Extract the (X, Y) coordinate from the center of the cell holding the provided text.  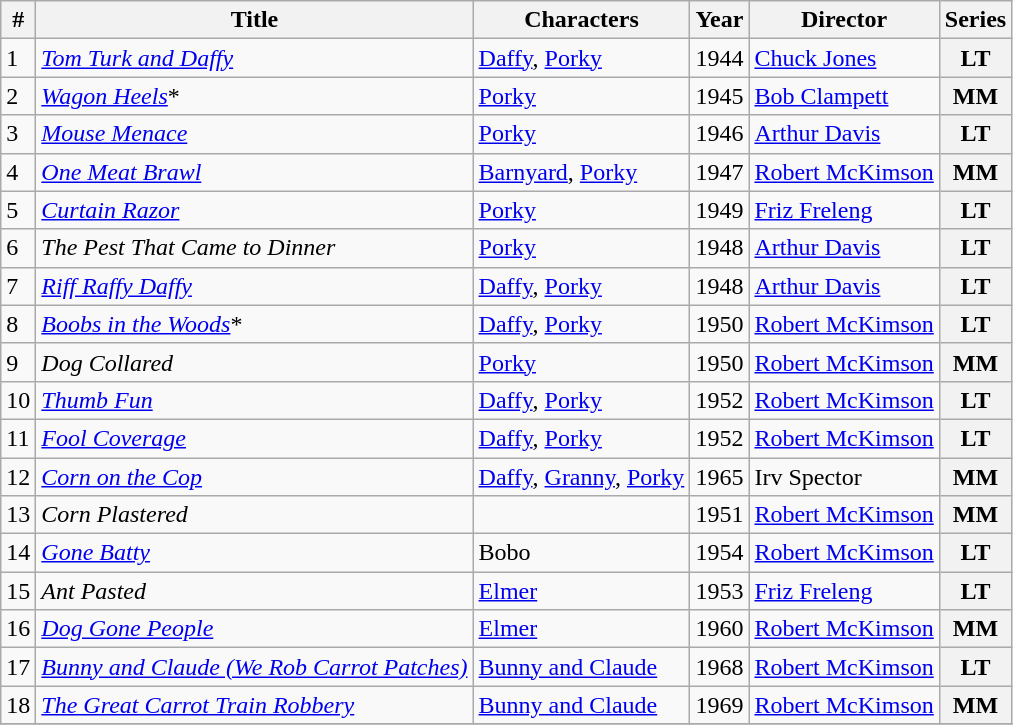
Ant Pasted (254, 591)
Series (975, 20)
Daffy, Granny, Porky (582, 477)
1945 (720, 96)
Fool Coverage (254, 438)
Riff Raffy Daffy (254, 286)
Dog Gone People (254, 629)
2 (18, 96)
12 (18, 477)
1969 (720, 705)
13 (18, 515)
Bunny and Claude (We Rob Carrot Patches) (254, 667)
Wagon Heels* (254, 96)
Gone Batty (254, 553)
Boobs in the Woods* (254, 324)
Barnyard, Porky (582, 172)
6 (18, 248)
Tom Turk and Daffy (254, 58)
One Meat Brawl (254, 172)
1960 (720, 629)
3 (18, 134)
Corn on the Cop (254, 477)
The Pest That Came to Dinner (254, 248)
14 (18, 553)
9 (18, 362)
Title (254, 20)
Chuck Jones (844, 58)
Characters (582, 20)
Director (844, 20)
The Great Carrot Train Robbery (254, 705)
Bob Clampett (844, 96)
11 (18, 438)
1951 (720, 515)
Corn Plastered (254, 515)
Year (720, 20)
1946 (720, 134)
4 (18, 172)
7 (18, 286)
Irv Spector (844, 477)
18 (18, 705)
Bobo (582, 553)
17 (18, 667)
# (18, 20)
1944 (720, 58)
8 (18, 324)
1954 (720, 553)
16 (18, 629)
1953 (720, 591)
Thumb Fun (254, 400)
Curtain Razor (254, 210)
1947 (720, 172)
1968 (720, 667)
1965 (720, 477)
5 (18, 210)
1 (18, 58)
Dog Collared (254, 362)
1949 (720, 210)
10 (18, 400)
15 (18, 591)
Mouse Menace (254, 134)
